Provide the (x, y) coordinate of the cell's center where the given text is located.  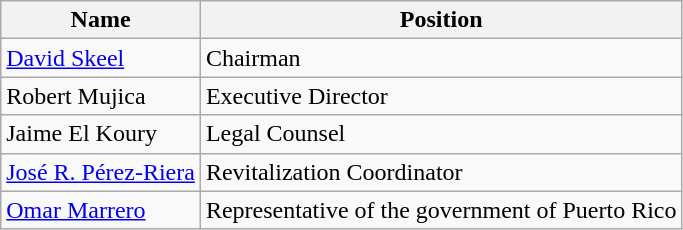
Name (101, 20)
Chairman (441, 58)
Robert Mujica (101, 96)
David Skeel (101, 58)
Legal Counsel (441, 134)
José R. Pérez-Riera (101, 172)
Jaime El Koury (101, 134)
Representative of the government of Puerto Rico (441, 210)
Executive Director (441, 96)
Position (441, 20)
Revitalization Coordinator (441, 172)
Omar Marrero (101, 210)
